Find where the given text appears and provide that cell's center as (X, Y) coordinate. 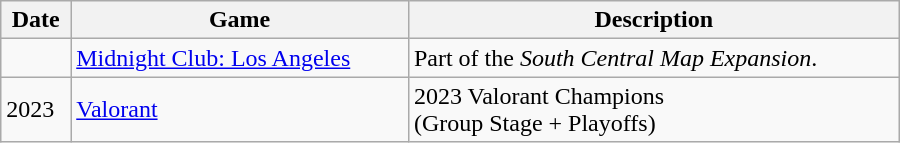
Game (240, 20)
Valorant (240, 110)
Part of the South Central Map Expansion. (654, 58)
Date (36, 20)
2023 Valorant Champions(Group Stage + Playoffs) (654, 110)
2023 (36, 110)
Description (654, 20)
Midnight Club: Los Angeles (240, 58)
